Return the [x, y] coordinate for the center point of the cell that contains the specified text.  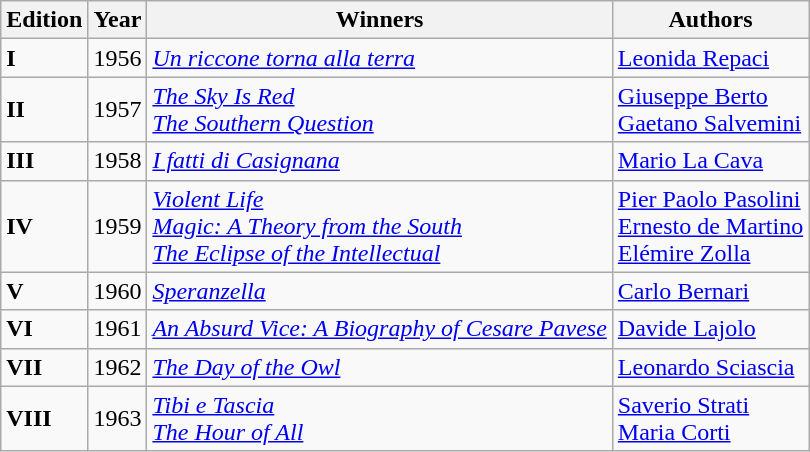
1960 [118, 291]
Davide Lajolo [710, 329]
VIII [44, 418]
Un riccone torna alla terra [380, 58]
Edition [44, 20]
An Absurd Vice: A Biography of Cesare Pavese [380, 329]
Leonida Repaci [710, 58]
Saverio StratiMaria Corti [710, 418]
The Sky Is RedThe Southern Question [380, 110]
IV [44, 226]
III [44, 161]
Winners [380, 20]
I fatti di Casignana [380, 161]
Giuseppe BertoGaetano Salvemini [710, 110]
Tibi e TasciaThe Hour of All [380, 418]
Mario La Cava [710, 161]
Pier Paolo PasoliniErnesto de MartinoElémire Zolla [710, 226]
1957 [118, 110]
V [44, 291]
1958 [118, 161]
Violent LifeMagic: A Theory from the SouthThe Eclipse of the Intellectual [380, 226]
VII [44, 367]
1963 [118, 418]
I [44, 58]
1961 [118, 329]
Year [118, 20]
Authors [710, 20]
The Day of the Owl [380, 367]
Carlo Bernari [710, 291]
Leonardo Sciascia [710, 367]
1962 [118, 367]
VI [44, 329]
II [44, 110]
1956 [118, 58]
1959 [118, 226]
Speranzella [380, 291]
